Provide the [x, y] coordinate of the cell's center where the given text is located.  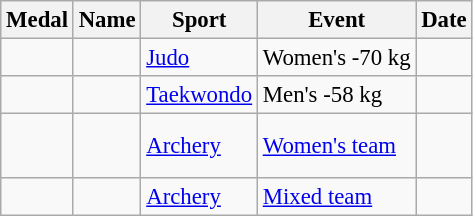
Date [444, 20]
Mixed team [336, 197]
Women's team [336, 146]
Men's -58 kg [336, 95]
Judo [200, 58]
Medal [38, 20]
Name [107, 20]
Women's -70 kg [336, 58]
Taekwondo [200, 95]
Event [336, 20]
Sport [200, 20]
